Search for the cell housing the specified text and yield its [x, y] center coordinate. 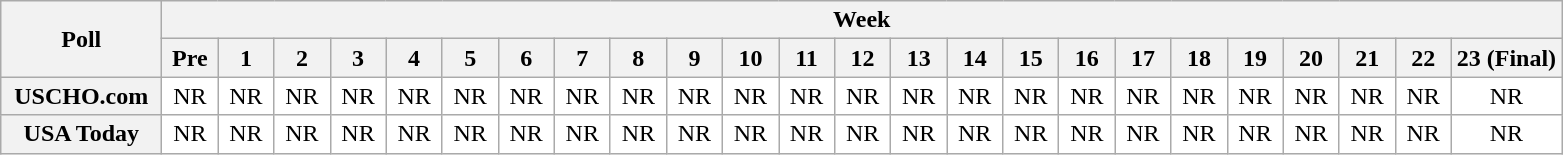
USCHO.com [82, 96]
15 [1031, 58]
13 [919, 58]
12 [863, 58]
21 [1367, 58]
Poll [82, 39]
17 [1143, 58]
22 [1423, 58]
19 [1255, 58]
14 [975, 58]
2 [302, 58]
16 [1087, 58]
1 [246, 58]
3 [358, 58]
7 [582, 58]
10 [750, 58]
6 [526, 58]
9 [694, 58]
23 (Final) [1506, 58]
Pre [190, 58]
4 [414, 58]
Week [862, 20]
5 [470, 58]
18 [1199, 58]
11 [806, 58]
8 [638, 58]
20 [1311, 58]
USA Today [82, 134]
